Search for the cell housing the specified text and yield its [X, Y] center coordinate. 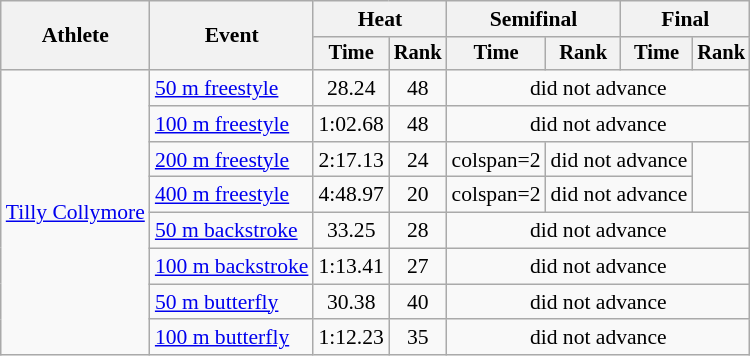
Final [686, 19]
100 m freestyle [232, 124]
Athlete [76, 36]
400 m freestyle [232, 195]
4:48.97 [350, 195]
100 m backstroke [232, 267]
35 [418, 338]
Tilly Collymore [76, 212]
1:12.23 [350, 338]
28 [418, 231]
27 [418, 267]
50 m backstroke [232, 231]
20 [418, 195]
30.38 [350, 302]
40 [418, 302]
Event [232, 36]
50 m freestyle [232, 88]
24 [418, 160]
1:13.41 [350, 267]
Semifinal [534, 19]
Heat [380, 19]
2:17.13 [350, 160]
50 m butterfly [232, 302]
1:02.68 [350, 124]
28.24 [350, 88]
33.25 [350, 231]
200 m freestyle [232, 160]
100 m butterfly [232, 338]
